Provide the [X, Y] coordinate of the cell's center where the given text is located.  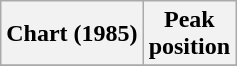
Peakposition [189, 34]
Chart (1985) [72, 34]
